Identify which cell holds the provided text, then report its (x, y) central coordinate. 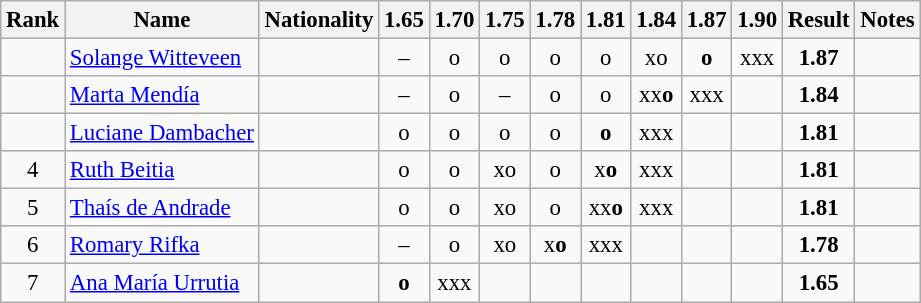
1.70 (454, 20)
Ana María Urrutia (162, 283)
Thaís de Andrade (162, 208)
Nationality (318, 20)
Ruth Beitia (162, 170)
7 (33, 283)
5 (33, 208)
Rank (33, 20)
Name (162, 20)
4 (33, 170)
1.75 (505, 20)
Solange Witteveen (162, 58)
Result (818, 20)
Luciane Dambacher (162, 133)
1.90 (757, 20)
6 (33, 245)
Marta Mendía (162, 95)
Notes (888, 20)
Romary Rifka (162, 245)
